Return (X, Y) of the center of cell containing provided text 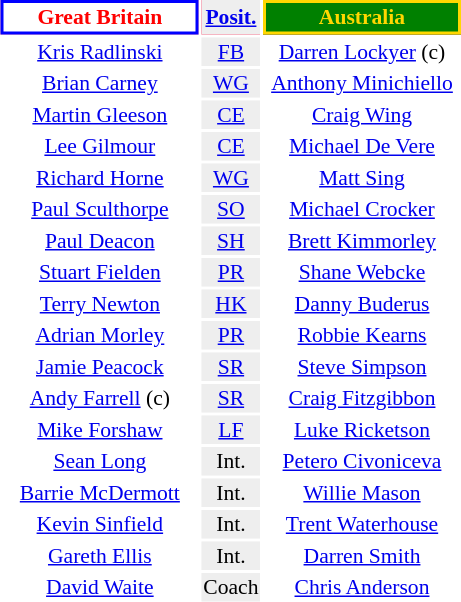
Chris Anderson (362, 587)
Paul Deacon (100, 240)
Jamie Peacock (100, 366)
Shane Webcke (362, 272)
Kris Radlinski (100, 52)
Danny Buderus (362, 304)
Willie Mason (362, 492)
Sean Long (100, 461)
Australia (362, 17)
Craig Fitzgibbon (362, 398)
Posit. (231, 17)
Stuart Fielden (100, 272)
Mike Forshaw (100, 430)
Adrian Morley (100, 335)
Darren Smith (362, 556)
Richard Horne (100, 178)
Matt Sing (362, 178)
Michael Crocker (362, 209)
Terry Newton (100, 304)
Michael De Vere (362, 146)
Petero Civoniceva (362, 461)
FB (231, 52)
Great Britain (100, 17)
Coach (231, 587)
David Waite (100, 587)
Anthony Minichiello (362, 83)
Luke Ricketson (362, 430)
LF (231, 430)
SH (231, 240)
Trent Waterhouse (362, 524)
Gareth Ellis (100, 556)
Kevin Sinfield (100, 524)
SO (231, 209)
Craig Wing (362, 114)
Darren Lockyer (c) (362, 52)
Paul Sculthorpe (100, 209)
Barrie McDermott (100, 492)
HK (231, 304)
Brett Kimmorley (362, 240)
Brian Carney (100, 83)
Martin Gleeson (100, 114)
Steve Simpson (362, 366)
Lee Gilmour (100, 146)
Robbie Kearns (362, 335)
Andy Farrell (c) (100, 398)
